Capture the cell that displays the provided text and extract its [x, y] central coordinate. 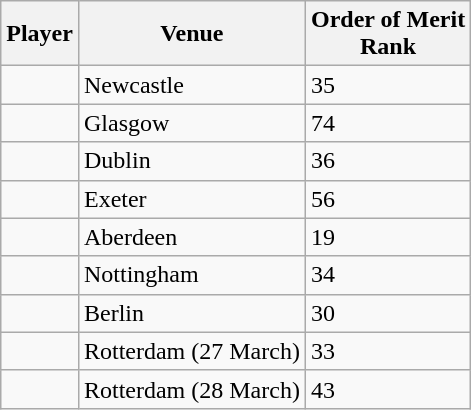
43 [388, 389]
Dublin [192, 161]
35 [388, 85]
34 [388, 275]
33 [388, 351]
56 [388, 199]
Exeter [192, 199]
Rotterdam (28 March) [192, 389]
Glasgow [192, 123]
74 [388, 123]
Aberdeen [192, 237]
Berlin [192, 313]
Newcastle [192, 85]
Venue [192, 34]
Rotterdam (27 March) [192, 351]
36 [388, 161]
Player [40, 34]
19 [388, 237]
Nottingham [192, 275]
Order of MeritRank [388, 34]
30 [388, 313]
